Determine the [X, Y] coordinate at the center of the cell enclosing the given text.  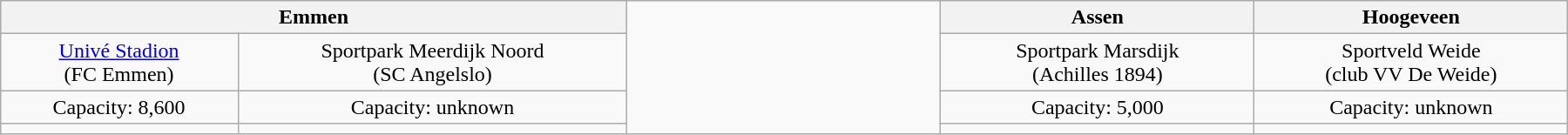
Hoogeveen [1411, 17]
Sportpark Meerdijk Noord(SC Angelslo) [432, 63]
Sportveld Weide(club VV De Weide) [1411, 63]
Capacity: 5,000 [1098, 107]
Sportpark Marsdijk(Achilles 1894) [1098, 63]
Capacity: 8,600 [118, 107]
Emmen [314, 17]
Assen [1098, 17]
Univé Stadion(FC Emmen) [118, 63]
